Detect which cell encompasses the target text, then output its (x, y) center coordinate. 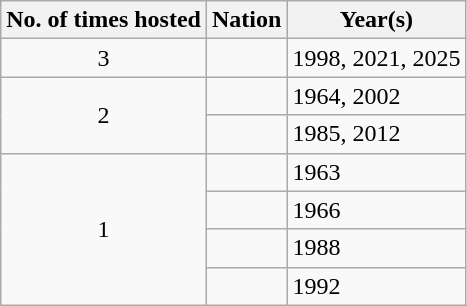
3 (104, 58)
1992 (376, 286)
1966 (376, 210)
1963 (376, 172)
Year(s) (376, 20)
1988 (376, 248)
1985, 2012 (376, 134)
2 (104, 115)
1998, 2021, 2025 (376, 58)
1 (104, 229)
Nation (246, 20)
No. of times hosted (104, 20)
1964, 2002 (376, 96)
